Pinpoint the cell where the given text exists, returning its [x, y] midpoint coordinate. 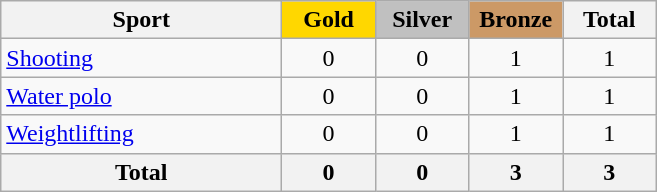
Sport [142, 20]
Water polo [142, 96]
Gold [329, 20]
Weightlifting [142, 134]
Shooting [142, 58]
Bronze [516, 20]
Silver [422, 20]
